Locate the cell with the specified text and output its (X, Y) center coordinate. 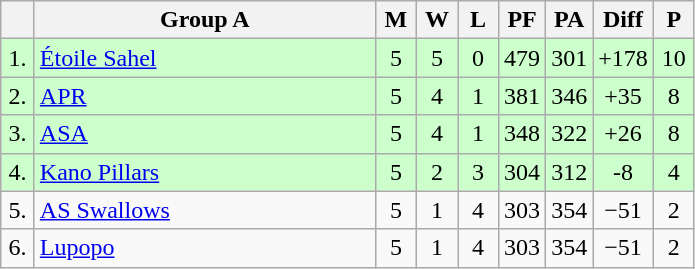
Lupopo (204, 248)
346 (570, 96)
+35 (624, 96)
Kano Pillars (204, 172)
AS Swallows (204, 210)
304 (522, 172)
348 (522, 134)
+178 (624, 58)
+26 (624, 134)
381 (522, 96)
APR (204, 96)
312 (570, 172)
-8 (624, 172)
322 (570, 134)
P (674, 20)
2. (18, 96)
M (396, 20)
479 (522, 58)
PF (522, 20)
301 (570, 58)
10 (674, 58)
PA (570, 20)
ASA (204, 134)
L (478, 20)
Group A (204, 20)
5. (18, 210)
3 (478, 172)
1. (18, 58)
0 (478, 58)
4. (18, 172)
6. (18, 248)
Étoile Sahel (204, 58)
3. (18, 134)
W (436, 20)
Diff (624, 20)
